Determine the (x, y) coordinate at the center of the cell enclosing the given text.  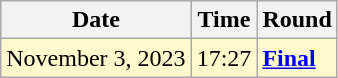
Final (297, 58)
November 3, 2023 (96, 58)
Date (96, 20)
Round (297, 20)
17:27 (224, 58)
Time (224, 20)
